Identify which cell holds the provided text, then report its [x, y] central coordinate. 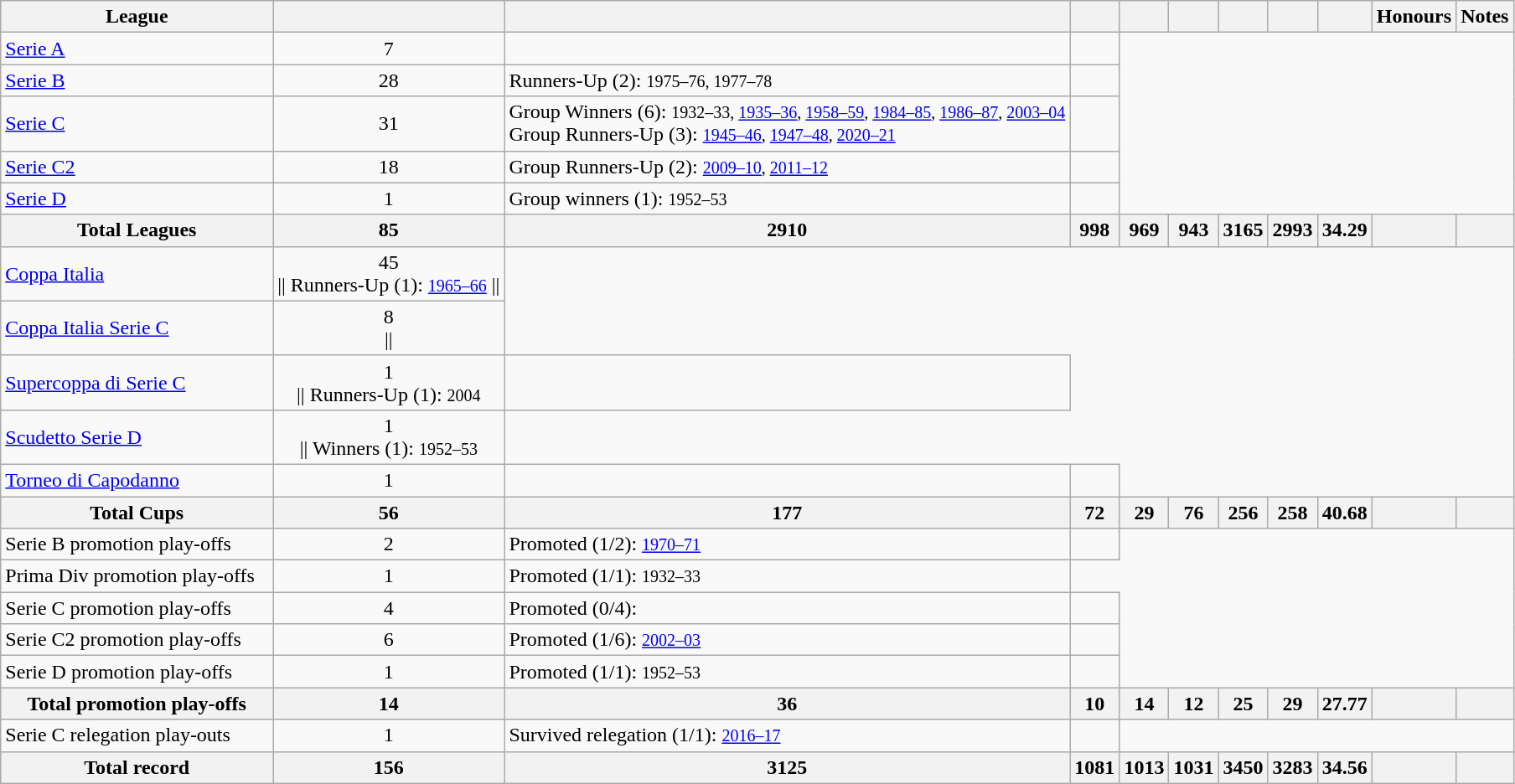
1081 [1094, 767]
1 || Winners (1): 1952–53 [389, 437]
10 [1094, 704]
Serie C relegation play-outs [137, 735]
League [137, 17]
Promoted (1/1): 1952–53 [788, 672]
28 [389, 80]
156 [389, 767]
Serie D promotion play-offs [137, 672]
Total Leagues [137, 230]
Promoted (1/2): 1970–71 [788, 544]
Serie C2 promotion play-offs [137, 640]
Serie C2 [137, 167]
Serie C promotion play-offs [137, 608]
Promoted (0/4): [788, 608]
Group winners (1): 1952–53 [788, 199]
Total promotion play-offs [137, 704]
1013 [1145, 767]
Prima Div promotion play-offs [137, 576]
36 [788, 704]
8 || [389, 328]
Torneo di Capodanno [137, 480]
Serie A [137, 49]
25 [1244, 704]
6 [389, 640]
256 [1244, 512]
27.77 [1344, 704]
3165 [1244, 230]
Group Runners-Up (2): 2009–10, 2011–12 [788, 167]
34.29 [1344, 230]
Group Winners (6): 1932–33, 1935–36, 1958–59, 1984–85, 1986–87, 2003–04Group Runners-Up (3): 1945–46, 1947–48, 2020–21 [788, 124]
3283 [1292, 767]
76 [1193, 512]
Promoted (1/1): 1932–33 [788, 576]
258 [1292, 512]
Honours [1414, 17]
Coppa Italia [137, 273]
85 [389, 230]
7 [389, 49]
Scudetto Serie D [137, 437]
3125 [788, 767]
943 [1193, 230]
969 [1145, 230]
Serie B promotion play-offs [137, 544]
Serie B [137, 80]
Runners-Up (2): 1975–76, 1977–78 [788, 80]
2993 [1292, 230]
1 || Runners-Up (1): 2004 [389, 382]
56 [389, 512]
Serie C [137, 124]
Serie D [137, 199]
40.68 [1344, 512]
Promoted (1/6): 2002–03 [788, 640]
12 [1193, 704]
3450 [1244, 767]
1031 [1193, 767]
4 [389, 608]
34.56 [1344, 767]
998 [1094, 230]
2910 [788, 230]
18 [389, 167]
177 [788, 512]
31 [389, 124]
Survived relegation (1/1): 2016–17 [788, 735]
Notes [1485, 17]
Total Cups [137, 512]
Total record [137, 767]
45 || Runners-Up (1): 1965–66 || [389, 273]
Supercoppa di Serie C [137, 382]
Coppa Italia Serie C [137, 328]
2 [389, 544]
72 [1094, 512]
